Capture the cell that displays the provided text and extract its (X, Y) central coordinate. 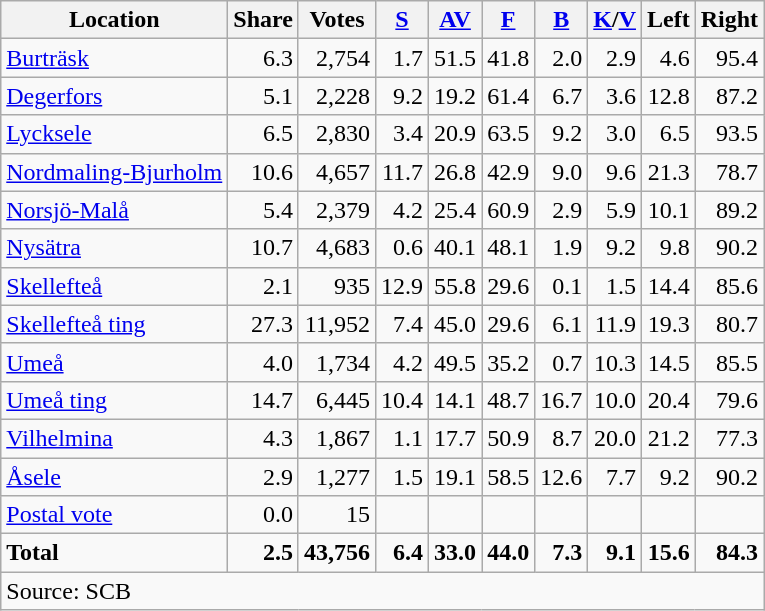
12.8 (669, 96)
6.4 (402, 553)
95.4 (729, 58)
6,445 (336, 400)
6.7 (562, 96)
4.3 (264, 438)
Total (114, 553)
Norsjö-Malå (114, 210)
12.6 (562, 477)
Source: SCB (382, 591)
26.8 (456, 172)
1,867 (336, 438)
20.0 (615, 438)
5.9 (615, 210)
K/V (615, 20)
4,657 (336, 172)
27.3 (264, 324)
20.4 (669, 400)
4,683 (336, 248)
35.2 (508, 362)
14.1 (456, 400)
19.2 (456, 96)
Skellefteå ting (114, 324)
14.7 (264, 400)
12.9 (402, 286)
7.3 (562, 553)
9.1 (615, 553)
Location (114, 20)
5.4 (264, 210)
85.5 (729, 362)
4.0 (264, 362)
11,952 (336, 324)
14.4 (669, 286)
10.4 (402, 400)
10.3 (615, 362)
80.7 (729, 324)
Degerfors (114, 96)
Lycksele (114, 134)
2.0 (562, 58)
21.3 (669, 172)
16.7 (562, 400)
25.4 (456, 210)
1,734 (336, 362)
2,379 (336, 210)
15 (336, 515)
Åsele (114, 477)
6.3 (264, 58)
50.9 (508, 438)
2,754 (336, 58)
6.1 (562, 324)
85.6 (729, 286)
Burträsk (114, 58)
2.1 (264, 286)
S (402, 20)
43,756 (336, 553)
21.2 (669, 438)
61.4 (508, 96)
Nordmaling-Bjurholm (114, 172)
Nysätra (114, 248)
Vilhelmina (114, 438)
19.1 (456, 477)
10.1 (669, 210)
10.0 (615, 400)
17.7 (456, 438)
B (562, 20)
2,228 (336, 96)
44.0 (508, 553)
7.4 (402, 324)
93.5 (729, 134)
Umeå (114, 362)
0.7 (562, 362)
9.6 (615, 172)
79.6 (729, 400)
1,277 (336, 477)
0.0 (264, 515)
4.6 (669, 58)
Left (669, 20)
3.6 (615, 96)
3.0 (615, 134)
Votes (336, 20)
14.5 (669, 362)
Share (264, 20)
87.2 (729, 96)
20.9 (456, 134)
19.3 (669, 324)
F (508, 20)
55.8 (456, 286)
51.5 (456, 58)
1.1 (402, 438)
8.7 (562, 438)
15.6 (669, 553)
41.8 (508, 58)
11.9 (615, 324)
Postal vote (114, 515)
Right (729, 20)
5.1 (264, 96)
2.5 (264, 553)
Umeå ting (114, 400)
9.8 (669, 248)
11.7 (402, 172)
10.6 (264, 172)
AV (456, 20)
Skellefteå (114, 286)
935 (336, 286)
77.3 (729, 438)
33.0 (456, 553)
40.1 (456, 248)
9.0 (562, 172)
1.7 (402, 58)
48.7 (508, 400)
49.5 (456, 362)
7.7 (615, 477)
0.6 (402, 248)
89.2 (729, 210)
84.3 (729, 553)
48.1 (508, 248)
10.7 (264, 248)
45.0 (456, 324)
78.7 (729, 172)
42.9 (508, 172)
3.4 (402, 134)
60.9 (508, 210)
58.5 (508, 477)
1.9 (562, 248)
2,830 (336, 134)
0.1 (562, 286)
63.5 (508, 134)
